Pinpoint the cell where the given text exists, returning its [x, y] midpoint coordinate. 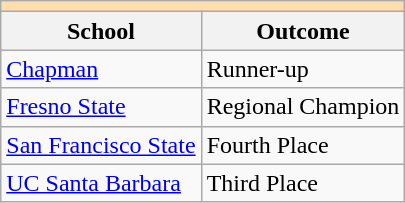
School [101, 31]
Regional Champion [303, 107]
Outcome [303, 31]
Fresno State [101, 107]
Runner-up [303, 69]
San Francisco State [101, 145]
Third Place [303, 183]
Chapman [101, 69]
Fourth Place [303, 145]
UC Santa Barbara [101, 183]
